Return (x, y) of the center of cell containing provided text 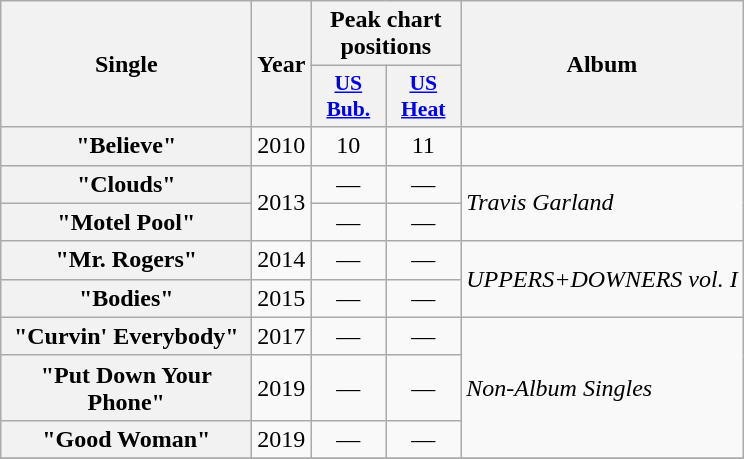
"Bodies" (126, 298)
Non-Album Singles (602, 388)
2015 (282, 298)
"Clouds" (126, 184)
Single (126, 64)
"Curvin' Everybody" (126, 336)
Peak chart positions (386, 34)
"Good Woman" (126, 439)
Year (282, 64)
UPPERS+DOWNERS vol. I (602, 279)
"Put Down Your Phone" (126, 388)
USHeat (424, 96)
"Mr. Rogers" (126, 260)
2010 (282, 146)
Album (602, 64)
"Believe" (126, 146)
11 (424, 146)
2013 (282, 203)
10 (348, 146)
2017 (282, 336)
2014 (282, 260)
US Bub. (348, 96)
Travis Garland (602, 203)
"Motel Pool" (126, 222)
